Return (X, Y) of the center of cell containing provided text 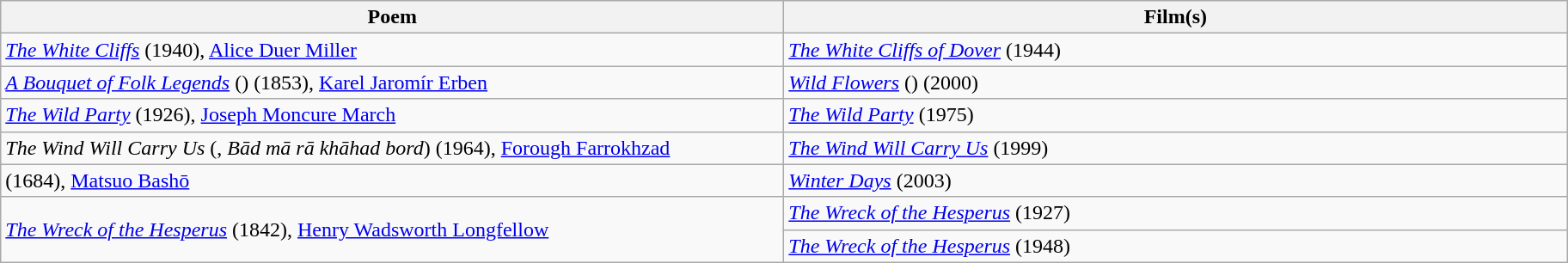
The Wild Party (1975) (1176, 115)
The Wreck of the Hesperus (1927) (1176, 213)
The Wind Will Carry Us (, Bād mā rā khāhad bord) (1964), Forough Farrokhzad (392, 148)
The Wreck of the Hesperus (1948) (1176, 246)
A Bouquet of Folk Legends () (1853), Karel Jaromír Erben (392, 83)
The White Cliffs of Dover (1944) (1176, 50)
The Wreck of the Hesperus (1842), Henry Wadsworth Longfellow (392, 229)
Wild Flowers () (2000) (1176, 83)
Poem (392, 17)
(1684), Matsuo Bashō (392, 180)
Winter Days (2003) (1176, 180)
The Wild Party (1926), Joseph Moncure March (392, 115)
The White Cliffs (1940), Alice Duer Miller (392, 50)
Film(s) (1176, 17)
The Wind Will Carry Us (1999) (1176, 148)
